Detect which cell encompasses the target text, then output its [X, Y] center coordinate. 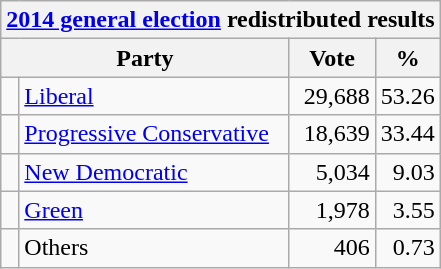
33.44 [408, 134]
3.55 [408, 210]
Party [145, 58]
% [408, 58]
406 [332, 248]
Others [154, 248]
2014 general election redistributed results [220, 20]
New Democratic [154, 172]
18,639 [332, 134]
9.03 [408, 172]
Green [154, 210]
5,034 [332, 172]
53.26 [408, 96]
0.73 [408, 248]
Vote [332, 58]
Progressive Conservative [154, 134]
1,978 [332, 210]
29,688 [332, 96]
Liberal [154, 96]
